Capture the cell that displays the provided text and extract its [x, y] central coordinate. 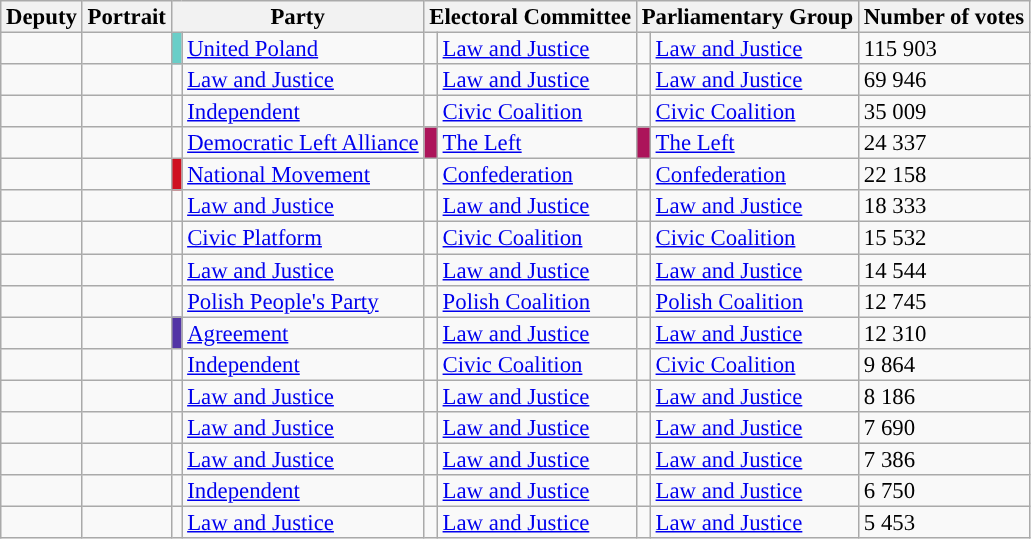
Agreement [303, 333]
9 864 [944, 364]
Deputy [42, 17]
69 946 [944, 80]
24 337 [944, 143]
6 750 [944, 491]
14 544 [944, 270]
Party [298, 17]
Civic Platform [303, 238]
8 186 [944, 396]
7 386 [944, 459]
Parliamentary Group [747, 17]
Polish People's Party [303, 301]
7 690 [944, 428]
United Poland [303, 49]
12 310 [944, 333]
35 009 [944, 112]
Electoral Committee [530, 17]
National Movement [303, 175]
15 532 [944, 238]
115 903 [944, 49]
Democratic Left Alliance [303, 143]
5 453 [944, 522]
18 333 [944, 206]
12 745 [944, 301]
Portrait [126, 17]
22 158 [944, 175]
Number of votes [944, 17]
